Find where the given text appears and provide that cell's center as (X, Y) coordinate. 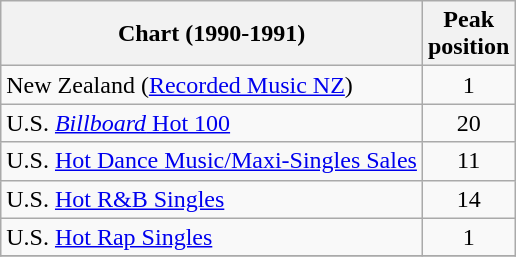
New Zealand (Recorded Music NZ) (212, 85)
20 (468, 123)
U.S. Hot R&B Singles (212, 199)
11 (468, 161)
U.S. Billboard Hot 100 (212, 123)
U.S. Hot Dance Music/Maxi-Singles Sales (212, 161)
U.S. Hot Rap Singles (212, 237)
14 (468, 199)
Chart (1990-1991) (212, 34)
Peakposition (468, 34)
